From the cell containing the given text, extract its center point as (x, y) coordinate. 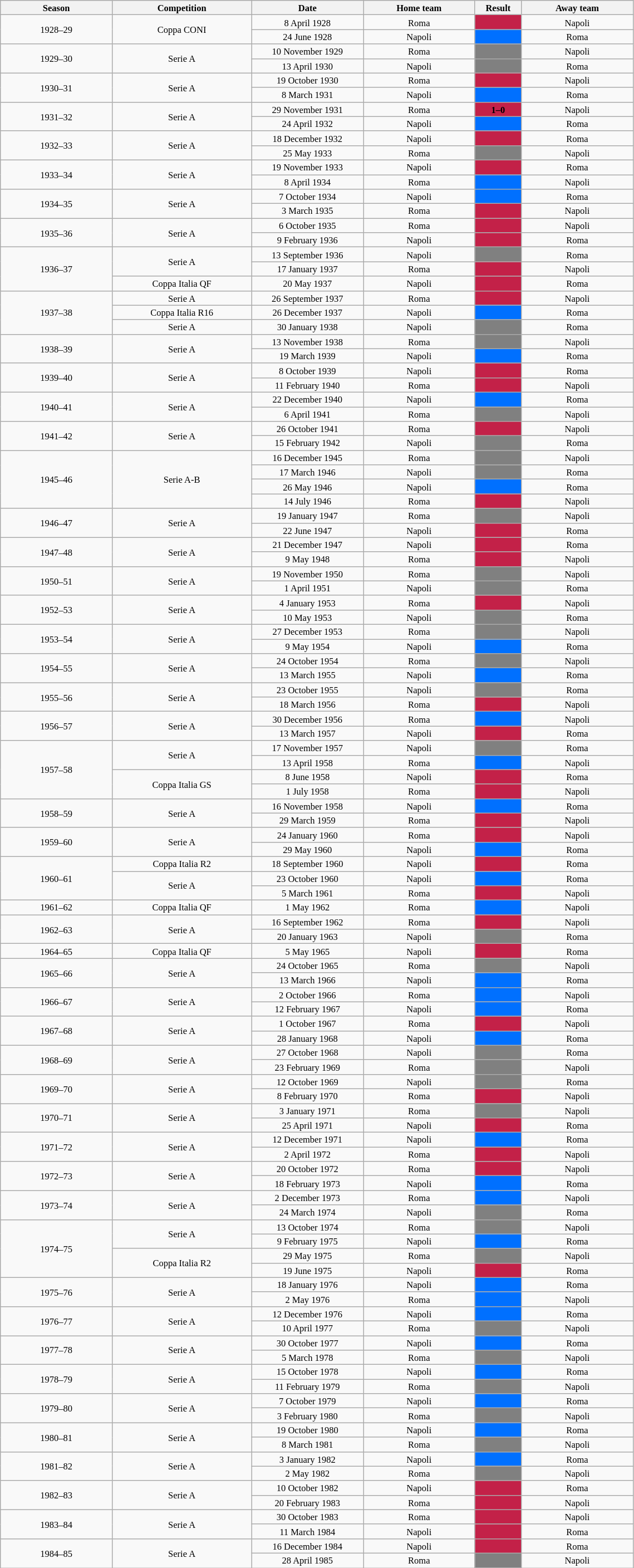
1932–33 (57, 145)
1 May 1962 (307, 908)
Result (498, 8)
13 March 1957 (307, 733)
1941–42 (57, 436)
1984–85 (57, 1553)
1 October 1967 (307, 1023)
19 November 1950 (307, 574)
5 May 1965 (307, 951)
1957–58 (57, 770)
8 March 1981 (307, 1444)
2 December 1973 (307, 1198)
10 May 1953 (307, 617)
18 January 1976 (307, 1285)
1935–36 (57, 233)
29 May 1960 (307, 849)
4 January 1953 (307, 602)
Date (307, 8)
1969–70 (57, 1089)
18 March 1956 (307, 704)
30 October 1977 (307, 1342)
1933–34 (57, 174)
24 March 1974 (307, 1212)
30 December 1956 (307, 719)
1930–31 (57, 87)
30 January 1938 (307, 327)
1972–73 (57, 1176)
7 October 1979 (307, 1401)
Away team (578, 8)
Coppa Italia R16 (181, 312)
25 April 1971 (307, 1125)
13 March 1966 (307, 980)
1947–48 (57, 552)
1946–47 (57, 523)
28 April 1985 (307, 1560)
1981–82 (57, 1466)
16 September 1962 (307, 922)
20 October 1972 (307, 1169)
Coppa Italia GS (181, 784)
24 April 1932 (307, 124)
1975–76 (57, 1292)
1937–38 (57, 312)
22 June 1947 (307, 530)
13 November 1938 (307, 341)
23 October 1960 (307, 878)
1976–77 (57, 1321)
8 June 1958 (307, 777)
12 February 1967 (307, 1009)
13 April 1958 (307, 762)
18 September 1960 (307, 864)
1955–56 (57, 697)
1954–55 (57, 668)
1961–62 (57, 908)
6 April 1941 (307, 414)
23 October 1955 (307, 690)
18 February 1973 (307, 1183)
16 December 1945 (307, 458)
28 January 1968 (307, 1038)
5 March 1978 (307, 1358)
1968–69 (57, 1060)
10 November 1929 (307, 51)
1934–35 (57, 204)
13 October 1974 (307, 1227)
Serie A-B (181, 479)
19 June 1975 (307, 1270)
6 October 1935 (307, 226)
1928–29 (57, 30)
1–0 (498, 109)
27 October 1968 (307, 1052)
24 June 1928 (307, 37)
3 January 1982 (307, 1459)
8 March 1931 (307, 95)
11 March 1984 (307, 1531)
15 February 1942 (307, 443)
3 January 1971 (307, 1111)
1953–54 (57, 639)
12 October 1969 (307, 1081)
25 May 1933 (307, 153)
1936–37 (57, 269)
29 March 1959 (307, 820)
19 March 1939 (307, 356)
1938–39 (57, 349)
1983–84 (57, 1524)
19 October 1930 (307, 80)
30 October 1983 (307, 1517)
8 April 1934 (307, 182)
1962–63 (57, 929)
26 October 1941 (307, 429)
20 February 1983 (307, 1502)
1970–71 (57, 1118)
16 December 1984 (307, 1546)
26 May 1946 (307, 487)
7 October 1934 (307, 197)
10 April 1977 (307, 1328)
1982–83 (57, 1495)
21 December 1947 (307, 545)
5 March 1961 (307, 893)
8 February 1970 (307, 1096)
1966–67 (57, 1002)
13 March 1955 (307, 675)
13 April 1930 (307, 66)
26 September 1937 (307, 298)
12 December 1971 (307, 1140)
22 December 1940 (307, 399)
2 October 1966 (307, 994)
1956–57 (57, 726)
2 May 1976 (307, 1299)
Home team (420, 8)
8 October 1939 (307, 370)
9 May 1948 (307, 559)
26 December 1937 (307, 312)
1964–65 (57, 951)
24 January 1960 (307, 835)
17 March 1946 (307, 472)
3 February 1980 (307, 1415)
9 February 1975 (307, 1241)
1978–79 (57, 1379)
9 May 1954 (307, 646)
1939–40 (57, 378)
1960–61 (57, 878)
29 May 1975 (307, 1256)
1974–75 (57, 1248)
1929–30 (57, 58)
2 April 1972 (307, 1154)
1950–51 (57, 581)
19 October 1980 (307, 1430)
3 March 1935 (307, 211)
1945–46 (57, 479)
2 May 1982 (307, 1473)
Season (57, 8)
24 October 1954 (307, 661)
20 January 1963 (307, 937)
15 October 1978 (307, 1372)
11 February 1940 (307, 385)
1967–68 (57, 1031)
1973–74 (57, 1205)
1977–78 (57, 1350)
1965–66 (57, 973)
27 December 1953 (307, 631)
1958–59 (57, 813)
19 January 1947 (307, 516)
1 July 1958 (307, 791)
17 January 1937 (307, 269)
18 December 1932 (307, 138)
16 November 1958 (307, 806)
24 October 1965 (307, 966)
11 February 1979 (307, 1386)
23 February 1969 (307, 1067)
Competition (181, 8)
10 October 1982 (307, 1488)
1971–72 (57, 1147)
1931–32 (57, 116)
9 February 1936 (307, 240)
20 May 1937 (307, 283)
1979–80 (57, 1408)
8 April 1928 (307, 22)
29 November 1931 (307, 109)
14 July 1946 (307, 501)
17 November 1957 (307, 748)
1980–81 (57, 1437)
19 November 1933 (307, 167)
1952–53 (57, 610)
1959–60 (57, 842)
Coppa CONI (181, 30)
12 December 1976 (307, 1314)
13 September 1936 (307, 254)
1940–41 (57, 406)
1 April 1951 (307, 588)
